Capture the cell that displays the provided text and extract its (x, y) central coordinate. 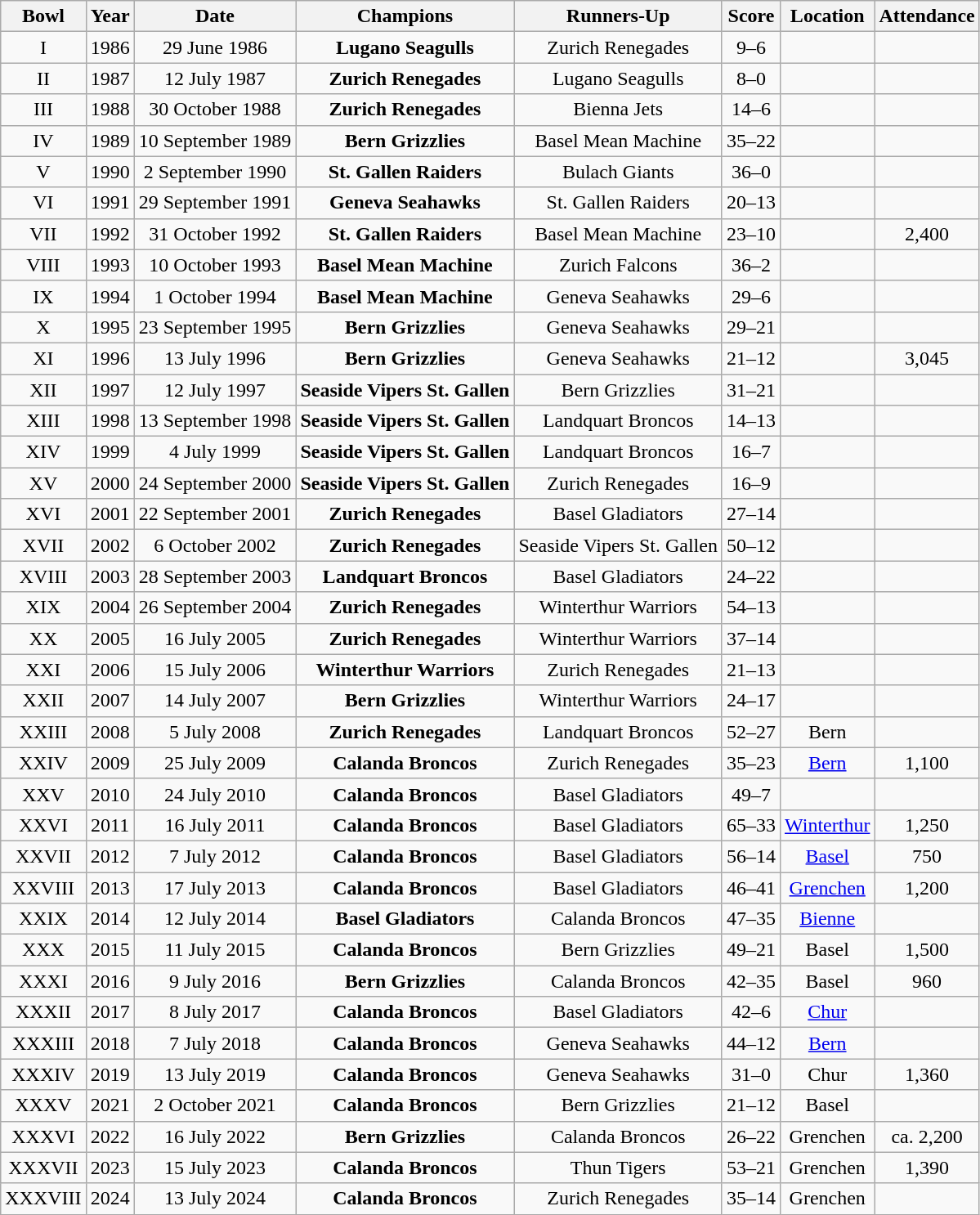
2023 (110, 1168)
21–13 (750, 670)
2 September 1990 (215, 172)
XVI (43, 514)
24–22 (750, 576)
Bulach Giants (618, 172)
29–6 (750, 296)
6 October 2002 (215, 545)
50–12 (750, 545)
9 July 2016 (215, 981)
20–13 (750, 203)
10 October 1993 (215, 265)
7 July 2018 (215, 1043)
XI (43, 358)
15 July 2006 (215, 670)
2002 (110, 545)
XXXIV (43, 1074)
1990 (110, 172)
23–10 (750, 234)
1988 (110, 110)
2010 (110, 794)
2000 (110, 483)
IX (43, 296)
2017 (110, 1012)
53–21 (750, 1168)
1,390 (927, 1168)
23 September 1995 (215, 327)
1,500 (927, 950)
750 (927, 856)
17 July 2013 (215, 887)
29–21 (750, 327)
28 September 2003 (215, 576)
IV (43, 141)
49–21 (750, 950)
1,360 (927, 1074)
54–13 (750, 607)
XXXIII (43, 1043)
XV (43, 483)
XXVIII (43, 887)
2007 (110, 701)
4 July 1999 (215, 452)
29 September 1991 (215, 203)
2003 (110, 576)
Bienna Jets (618, 110)
Attendance (927, 16)
36–2 (750, 265)
VII (43, 234)
56–14 (750, 856)
12 July 2014 (215, 919)
13 July 1996 (215, 358)
1999 (110, 452)
27–14 (750, 514)
24–17 (750, 701)
VIII (43, 265)
36–0 (750, 172)
1,250 (927, 825)
Thun Tigers (618, 1168)
1989 (110, 141)
31–0 (750, 1074)
Zurich Falcons (618, 265)
16 July 2022 (215, 1137)
XXXVI (43, 1137)
XXXVIII (43, 1199)
Champions (405, 16)
Year (110, 16)
29 June 1986 (215, 47)
1991 (110, 203)
Runners-Up (618, 16)
13 July 2024 (215, 1199)
2001 (110, 514)
37–14 (750, 639)
2,400 (927, 234)
2016 (110, 981)
14–13 (750, 421)
24 September 2000 (215, 483)
52–27 (750, 732)
26–22 (750, 1137)
2013 (110, 887)
XXVII (43, 856)
30 October 1988 (215, 110)
8 July 2017 (215, 1012)
XXV (43, 794)
15 July 2023 (215, 1168)
XXII (43, 701)
31–21 (750, 390)
II (43, 78)
I (43, 47)
XVII (43, 545)
11 July 2015 (215, 950)
2022 (110, 1137)
35–23 (750, 763)
VI (43, 203)
5 July 2008 (215, 732)
2009 (110, 763)
Bienne (827, 919)
3,045 (927, 358)
2015 (110, 950)
49–7 (750, 794)
1998 (110, 421)
16 July 2005 (215, 639)
2006 (110, 670)
XXI (43, 670)
2021 (110, 1105)
46–41 (750, 887)
960 (927, 981)
2014 (110, 919)
13 July 2019 (215, 1074)
47–35 (750, 919)
2012 (110, 856)
1996 (110, 358)
Location (827, 16)
Bowl (43, 16)
14 July 2007 (215, 701)
42–35 (750, 981)
1986 (110, 47)
XXXVII (43, 1168)
16 July 2011 (215, 825)
XXIII (43, 732)
14–6 (750, 110)
V (43, 172)
12 July 1997 (215, 390)
X (43, 327)
42–6 (750, 1012)
2019 (110, 1074)
10 September 1989 (215, 141)
9–6 (750, 47)
1987 (110, 78)
Score (750, 16)
8–0 (750, 78)
1,100 (927, 763)
XX (43, 639)
7 July 2012 (215, 856)
XXVI (43, 825)
35–14 (750, 1199)
XXX (43, 950)
2018 (110, 1043)
XIII (43, 421)
2011 (110, 825)
III (43, 110)
35–22 (750, 141)
25 July 2009 (215, 763)
XXIV (43, 763)
1993 (110, 265)
2024 (110, 1199)
XIX (43, 607)
2008 (110, 732)
ca. 2,200 (927, 1137)
2005 (110, 639)
XXXI (43, 981)
XIV (43, 452)
1995 (110, 327)
31 October 1992 (215, 234)
2 October 2021 (215, 1105)
1994 (110, 296)
XXXII (43, 1012)
XVIII (43, 576)
XII (43, 390)
1992 (110, 234)
26 September 2004 (215, 607)
65–33 (750, 825)
44–12 (750, 1043)
13 September 1998 (215, 421)
16–9 (750, 483)
1997 (110, 390)
XXIX (43, 919)
Winterthur (827, 825)
16–7 (750, 452)
1 October 1994 (215, 296)
Date (215, 16)
XXXV (43, 1105)
2004 (110, 607)
24 July 2010 (215, 794)
22 September 2001 (215, 514)
12 July 1987 (215, 78)
1,200 (927, 887)
